Capture the cell that displays the provided text and extract its (X, Y) central coordinate. 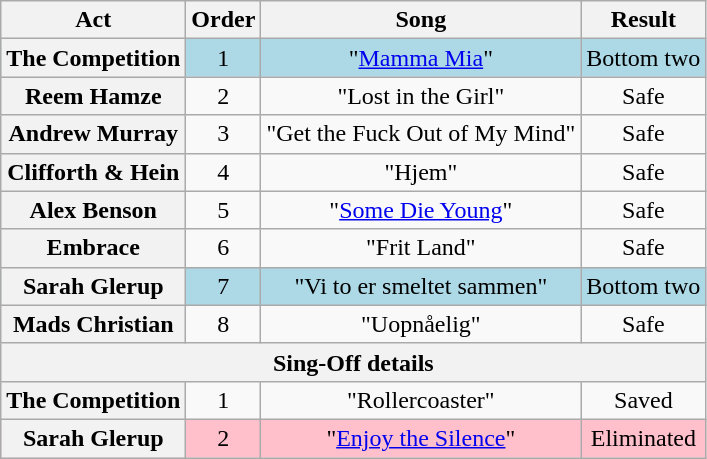
5 (224, 210)
Mads Christian (94, 324)
Eliminated (644, 438)
"Some Die Young" (421, 210)
Andrew Murray (94, 134)
6 (224, 248)
"Get the Fuck Out of My Mind" (421, 134)
7 (224, 286)
"Frit Land" (421, 248)
Alex Benson (94, 210)
"Vi to er smeltet sammen" (421, 286)
8 (224, 324)
"Hjem" (421, 172)
Act (94, 20)
Result (644, 20)
"Lost in the Girl" (421, 96)
3 (224, 134)
Embrace (94, 248)
Clifforth & Hein (94, 172)
"Rollercoaster" (421, 400)
Reem Hamze (94, 96)
"Uopnåelig" (421, 324)
"Mamma Mia" (421, 58)
Order (224, 20)
"Enjoy the Silence" (421, 438)
4 (224, 172)
Saved (644, 400)
Song (421, 20)
Sing-Off details (354, 362)
